Capture the cell that displays the provided text and extract its [x, y] central coordinate. 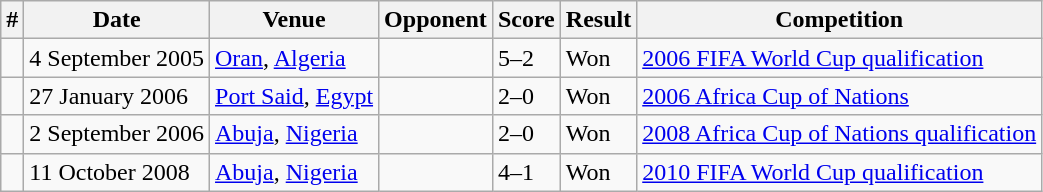
Opponent [436, 20]
Venue [294, 20]
Port Said, Egypt [294, 96]
2006 Africa Cup of Nations [840, 96]
Oran, Algeria [294, 58]
4–1 [526, 172]
2006 FIFA World Cup qualification [840, 58]
# [12, 20]
2 September 2006 [117, 134]
11 October 2008 [117, 172]
2008 Africa Cup of Nations qualification [840, 134]
Date [117, 20]
4 September 2005 [117, 58]
Result [598, 20]
2010 FIFA World Cup qualification [840, 172]
5–2 [526, 58]
27 January 2006 [117, 96]
Competition [840, 20]
Score [526, 20]
